Scan for the cell matching the given text and deliver its [X, Y] coordinate at center. 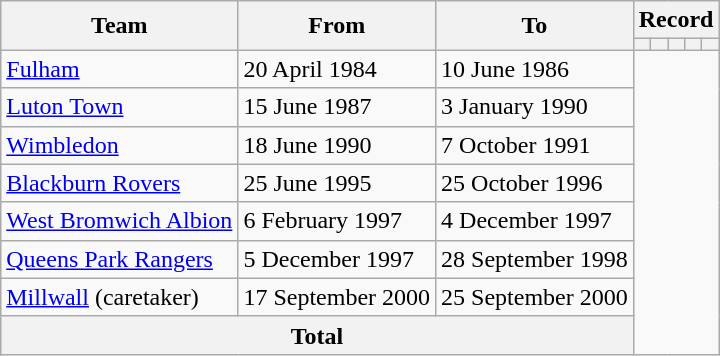
From [337, 26]
Luton Town [120, 107]
Fulham [120, 69]
5 December 1997 [337, 259]
10 June 1986 [535, 69]
7 October 1991 [535, 145]
West Bromwich Albion [120, 221]
Team [120, 26]
Wimbledon [120, 145]
6 February 1997 [337, 221]
To [535, 26]
20 April 1984 [337, 69]
Blackburn Rovers [120, 183]
Millwall (caretaker) [120, 297]
Queens Park Rangers [120, 259]
28 September 1998 [535, 259]
Record [676, 20]
17 September 2000 [337, 297]
Total [318, 335]
3 January 1990 [535, 107]
4 December 1997 [535, 221]
25 September 2000 [535, 297]
25 October 1996 [535, 183]
25 June 1995 [337, 183]
18 June 1990 [337, 145]
15 June 1987 [337, 107]
